Find where the given text appears and provide that cell's center as (x, y) coordinate. 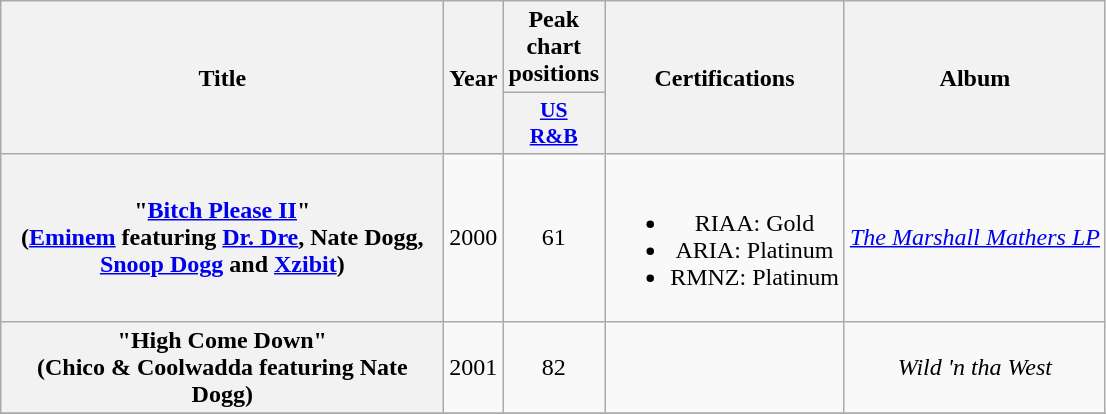
RIAA: GoldARIA: PlatinumRMNZ: Platinum (725, 238)
The Marshall Mathers LP (974, 238)
Album (974, 78)
2001 (474, 367)
Wild 'n tha West (974, 367)
2000 (474, 238)
"High Come Down"(Chico & Coolwadda featuring Nate Dogg) (222, 367)
82 (554, 367)
"Bitch Please II"(Eminem featuring Dr. Dre, Nate Dogg, Snoop Dogg and Xzibit) (222, 238)
Peak chart positions (554, 47)
Certifications (725, 78)
Year (474, 78)
Title (222, 78)
61 (554, 238)
USR&B (554, 124)
